Identify which cell holds the provided text, then report its [X, Y] central coordinate. 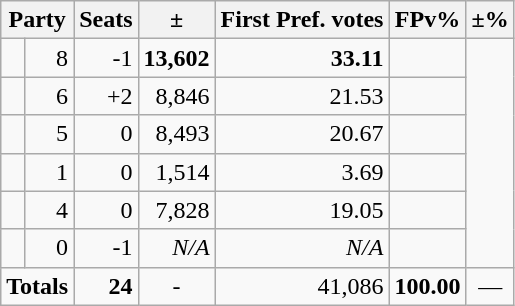
8,846 [176, 96]
5 [48, 134]
Party [38, 20]
41,086 [302, 286]
100.00 [428, 286]
8,493 [176, 134]
21.53 [302, 96]
1,514 [176, 172]
— [490, 286]
Totals [38, 286]
+2 [106, 96]
First Pref. votes [302, 20]
3.69 [302, 172]
8 [48, 58]
13,602 [176, 58]
1 [48, 172]
7,828 [176, 210]
± [176, 20]
33.11 [302, 58]
4 [48, 210]
±% [490, 20]
24 [106, 286]
FPv% [428, 20]
6 [48, 96]
- [176, 286]
19.05 [302, 210]
Seats [106, 20]
20.67 [302, 134]
